Output the [X, Y] coordinate of the center of the cell containing the given text.  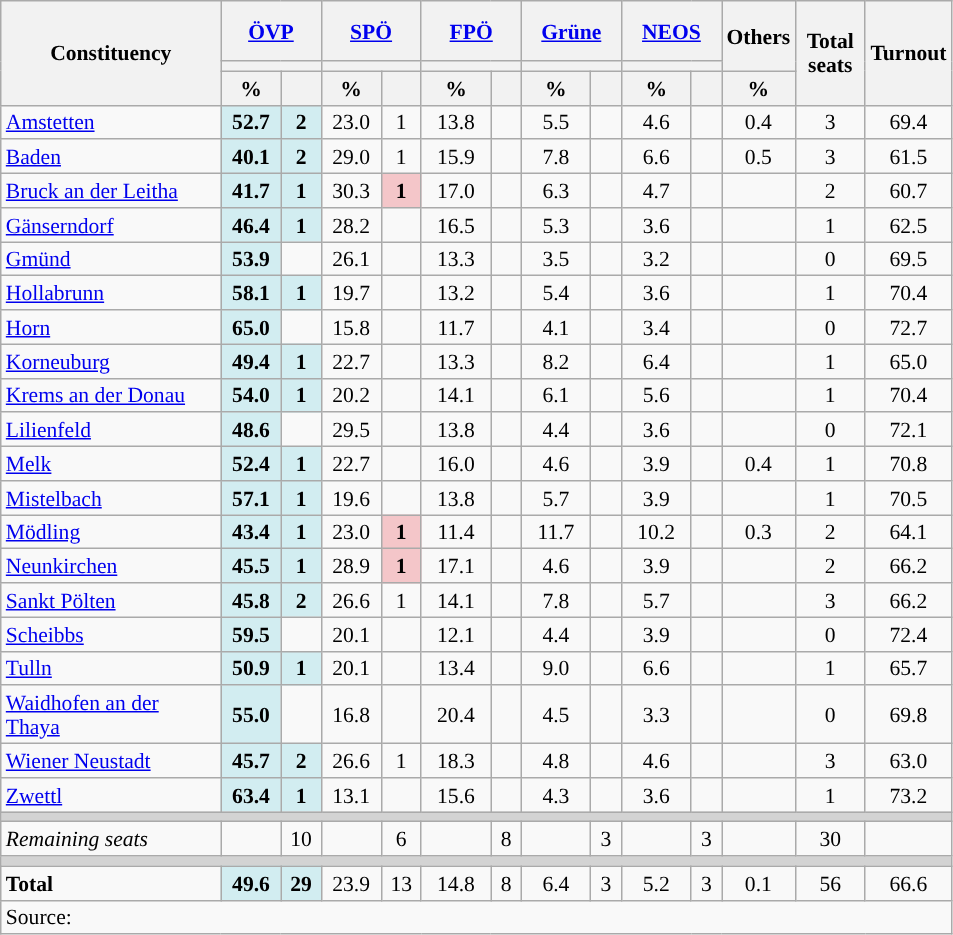
Scheibbs [111, 634]
Wiener Neustadt [111, 761]
20.4 [456, 715]
17.1 [456, 566]
15.6 [456, 795]
62.5 [908, 225]
Mistelbach [111, 498]
13 [401, 883]
6 [401, 839]
3.3 [656, 715]
13.4 [456, 668]
10 [301, 839]
5.3 [556, 225]
19.6 [351, 498]
28.9 [351, 566]
0.1 [759, 883]
Constituency [111, 53]
6.1 [556, 395]
69.4 [908, 122]
61.5 [908, 157]
53.9 [251, 259]
70.5 [908, 498]
16.5 [456, 225]
Waidhofen an der Thaya [111, 715]
30 [830, 839]
6.3 [556, 191]
3.4 [656, 327]
40.1 [251, 157]
Tulln [111, 668]
60.7 [908, 191]
15.8 [351, 327]
54.0 [251, 395]
3.5 [556, 259]
8.2 [556, 361]
5.2 [656, 883]
12.1 [456, 634]
4.3 [556, 795]
10.2 [656, 532]
Neunkirchen [111, 566]
5.4 [556, 293]
63.0 [908, 761]
Gänserndorf [111, 225]
Sankt Pölten [111, 600]
Turnout [908, 53]
41.7 [251, 191]
5.5 [556, 122]
13.1 [351, 795]
55.0 [251, 715]
Melk [111, 464]
0.5 [759, 157]
29 [301, 883]
11.4 [456, 532]
63.4 [251, 795]
Lilienfeld [111, 430]
Korneuburg [111, 361]
14.8 [456, 883]
45.7 [251, 761]
4.7 [656, 191]
13.2 [456, 293]
29.5 [351, 430]
Grüne [571, 31]
Mödling [111, 532]
Baden [111, 157]
72.4 [908, 634]
59.5 [251, 634]
49.4 [251, 361]
66.6 [908, 883]
Amstetten [111, 122]
30.3 [351, 191]
Others [759, 36]
9.0 [556, 668]
20.2 [351, 395]
Gmünd [111, 259]
43.4 [251, 532]
73.2 [908, 795]
52.7 [251, 122]
28.2 [351, 225]
49.6 [251, 883]
Zwettl [111, 795]
3.2 [656, 259]
65.7 [908, 668]
Total [111, 883]
SPÖ [371, 31]
Hollabrunn [111, 293]
4.8 [556, 761]
45.5 [251, 566]
48.6 [251, 430]
52.4 [251, 464]
23.9 [351, 883]
Bruck an der Leitha [111, 191]
58.1 [251, 293]
29.0 [351, 157]
19.7 [351, 293]
45.8 [251, 600]
72.1 [908, 430]
Horn [111, 327]
16.0 [456, 464]
5.6 [656, 395]
4.5 [556, 715]
69.8 [908, 715]
18.3 [456, 761]
0.3 [759, 532]
Remaining seats [111, 839]
57.1 [251, 498]
64.1 [908, 532]
15.9 [456, 157]
4.1 [556, 327]
Source: [476, 917]
NEOS [671, 31]
Krems an der Donau [111, 395]
56 [830, 883]
50.9 [251, 668]
70.8 [908, 464]
69.5 [908, 259]
ÖVP [271, 31]
72.7 [908, 327]
26.1 [351, 259]
FPÖ [471, 31]
17.0 [456, 191]
Totalseats [830, 53]
46.4 [251, 225]
16.8 [351, 715]
